Determine the (X, Y) coordinate at the center of the cell enclosing the given text.  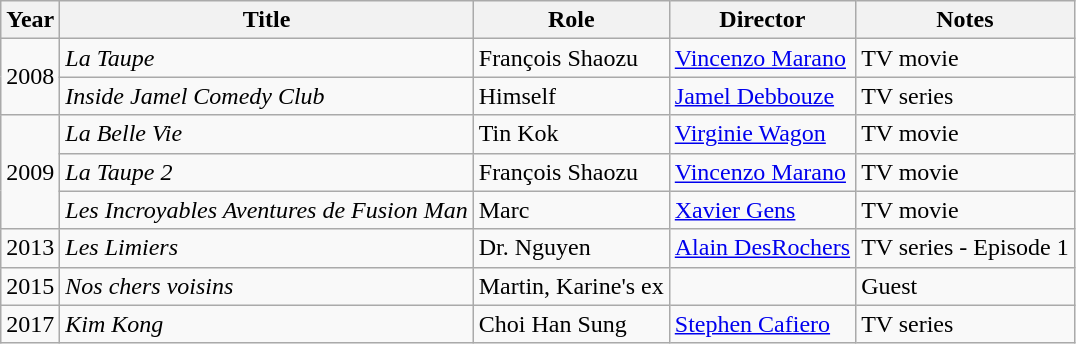
Les Limiers (266, 248)
Role (571, 20)
2013 (30, 248)
Dr. Nguyen (571, 248)
Alain DesRochers (762, 248)
Xavier Gens (762, 210)
Jamel Debbouze (762, 96)
Himself (571, 96)
Stephen Cafiero (762, 324)
Title (266, 20)
Guest (966, 286)
La Taupe 2 (266, 172)
Virginie Wagon (762, 134)
2008 (30, 77)
Notes (966, 20)
Year (30, 20)
2009 (30, 172)
Choi Han Sung (571, 324)
2017 (30, 324)
Nos chers voisins (266, 286)
2015 (30, 286)
Martin, Karine's ex (571, 286)
Inside Jamel Comedy Club (266, 96)
Tin Kok (571, 134)
La Taupe (266, 58)
TV series - Episode 1 (966, 248)
Kim Kong (266, 324)
Les Incroyables Aventures de Fusion Man (266, 210)
La Belle Vie (266, 134)
Director (762, 20)
Marc (571, 210)
